Provide the (x, y) coordinate of the cell's center where the given text is located.  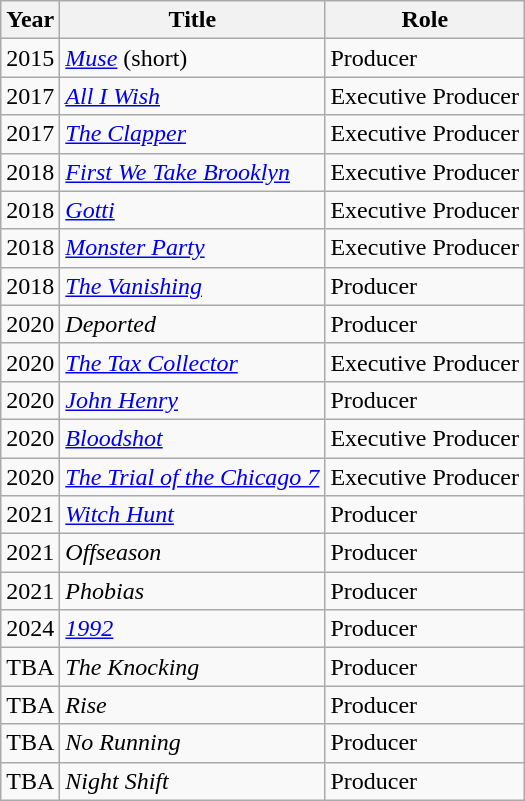
Phobias (192, 591)
Title (192, 20)
The Clapper (192, 134)
Year (30, 20)
All I Wish (192, 96)
Role (425, 20)
Muse (short) (192, 58)
No Running (192, 743)
1992 (192, 629)
Night Shift (192, 781)
Deported (192, 324)
Witch Hunt (192, 515)
The Knocking (192, 667)
Rise (192, 705)
Offseason (192, 553)
2024 (30, 629)
Monster Party (192, 248)
Gotti (192, 210)
Bloodshot (192, 438)
2015 (30, 58)
The Vanishing (192, 286)
The Trial of the Chicago 7 (192, 477)
The Tax Collector (192, 362)
First We Take Brooklyn (192, 172)
John Henry (192, 400)
